Detect which cell encompasses the target text, then output its (X, Y) center coordinate. 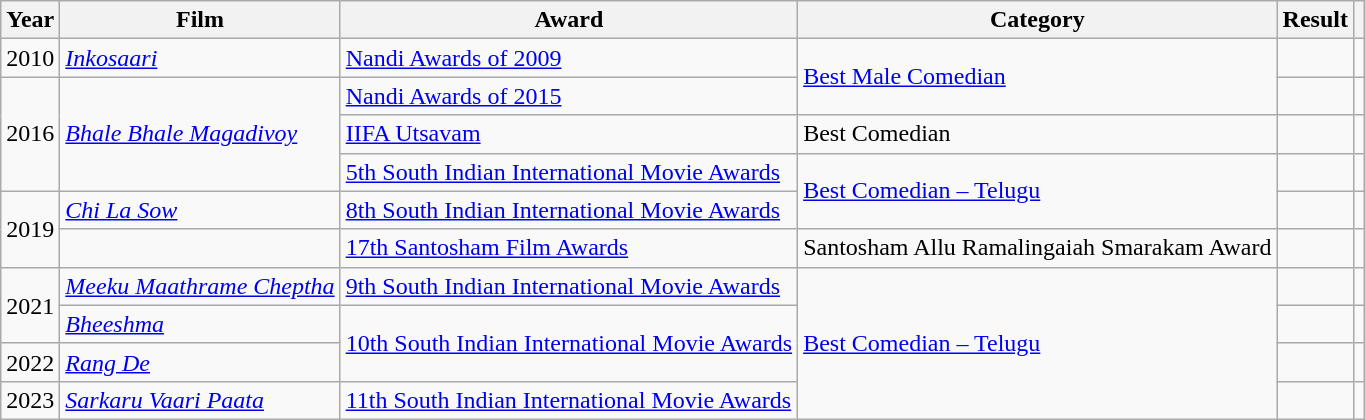
Result (1315, 20)
Best Comedian (1038, 134)
2010 (30, 58)
Meeku Maathrame Cheptha (200, 286)
Nandi Awards of 2009 (568, 58)
Nandi Awards of 2015 (568, 96)
2023 (30, 400)
2016 (30, 134)
Best Male Comedian (1038, 77)
5th South Indian International Movie Awards (568, 172)
Rang De (200, 362)
Inkosaari (200, 58)
2021 (30, 305)
Bheeshma (200, 324)
Award (568, 20)
11th South Indian International Movie Awards (568, 400)
Year (30, 20)
2019 (30, 229)
9th South Indian International Movie Awards (568, 286)
17th Santosham Film Awards (568, 248)
8th South Indian International Movie Awards (568, 210)
10th South Indian International Movie Awards (568, 343)
Sarkaru Vaari Paata (200, 400)
Category (1038, 20)
Bhale Bhale Magadivoy (200, 134)
IIFA Utsavam (568, 134)
Film (200, 20)
Chi La Sow (200, 210)
2022 (30, 362)
Santosham Allu Ramalingaiah Smarakam Award (1038, 248)
